Detect which cell encompasses the target text, then output its [x, y] center coordinate. 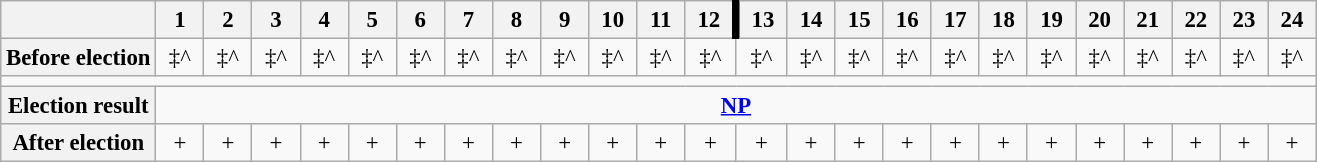
13 [762, 20]
7 [468, 20]
23 [1244, 20]
8 [516, 20]
22 [1196, 20]
16 [907, 20]
21 [1148, 20]
1 [180, 20]
10 [613, 20]
5 [372, 20]
15 [859, 20]
11 [661, 20]
24 [1292, 20]
18 [1003, 20]
Election result [78, 106]
6 [420, 20]
After election [78, 143]
3 [276, 20]
4 [324, 20]
Before election [78, 58]
2 [228, 20]
17 [955, 20]
20 [1100, 20]
12 [710, 20]
NP [736, 106]
19 [1051, 20]
9 [565, 20]
14 [811, 20]
